Return (x, y) of the center of cell containing provided text 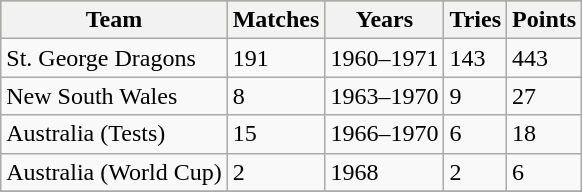
191 (276, 58)
18 (544, 134)
Years (384, 20)
Points (544, 20)
St. George Dragons (114, 58)
Team (114, 20)
143 (476, 58)
Australia (World Cup) (114, 172)
New South Wales (114, 96)
Tries (476, 20)
1966–1970 (384, 134)
27 (544, 96)
15 (276, 134)
Australia (Tests) (114, 134)
8 (276, 96)
9 (476, 96)
1963–1970 (384, 96)
1960–1971 (384, 58)
1968 (384, 172)
Matches (276, 20)
443 (544, 58)
